Scan for the cell matching the given text and deliver its [x, y] coordinate at center. 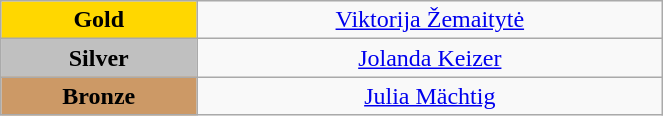
Jolanda Keizer [430, 58]
Julia Mächtig [430, 96]
Bronze [99, 96]
Gold [99, 20]
Silver [99, 58]
Viktorija Žemaitytė [430, 20]
